Find where the given text appears and provide that cell's center as [x, y] coordinate. 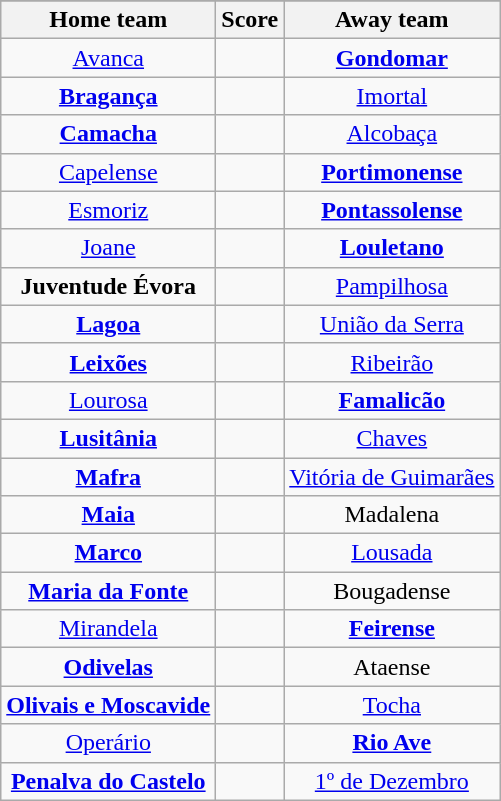
Joane [108, 248]
Famalicão [392, 400]
Mirandela [108, 629]
Score [250, 20]
Pampilhosa [392, 286]
Camacha [108, 134]
Tocha [392, 705]
1º de Dezembro [392, 781]
Odivelas [108, 667]
Mafra [108, 477]
Leixões [108, 362]
Bougadense [392, 591]
Esmoriz [108, 210]
Marco [108, 553]
Louletano [392, 248]
Vitória de Guimarães [392, 477]
Rio Ave [392, 743]
Maria da Fonte [108, 591]
Feirense [392, 629]
Home team [108, 20]
Gondomar [392, 58]
Alcobaça [392, 134]
Olivais e Moscavide [108, 705]
Maia [108, 515]
Penalva do Castelo [108, 781]
Away team [392, 20]
Avanca [108, 58]
Operário [108, 743]
Lagoa [108, 324]
Capelense [108, 172]
Lousada [392, 553]
Ataense [392, 667]
Ribeirão [392, 362]
Pontassolense [392, 210]
Lusitânia [108, 438]
Madalena [392, 515]
Portimonense [392, 172]
Bragança [108, 96]
União da Serra [392, 324]
Chaves [392, 438]
Juventude Évora [108, 286]
Lourosa [108, 400]
Imortal [392, 96]
